Scan for the cell matching the given text and deliver its [x, y] coordinate at center. 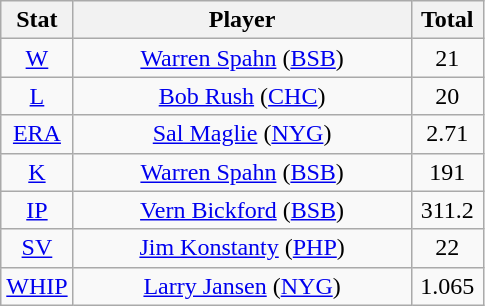
Total [447, 20]
Larry Jansen (NYG) [242, 286]
IP [37, 210]
20 [447, 96]
191 [447, 172]
Sal Maglie (NYG) [242, 134]
Vern Bickford (BSB) [242, 210]
Player [242, 20]
Stat [37, 20]
K [37, 172]
WHIP [37, 286]
Bob Rush (CHC) [242, 96]
Jim Konstanty (PHP) [242, 248]
2.71 [447, 134]
W [37, 58]
21 [447, 58]
L [37, 96]
ERA [37, 134]
SV [37, 248]
22 [447, 248]
311.2 [447, 210]
1.065 [447, 286]
